Locate the cell with the specified text and output its (x, y) center coordinate. 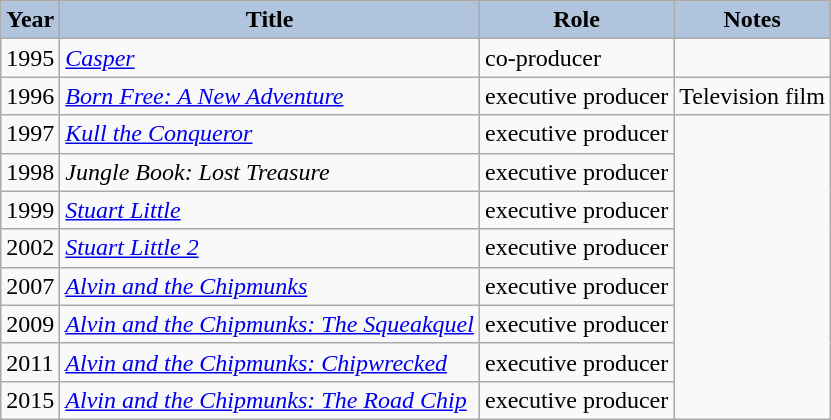
Year (30, 20)
co-producer (576, 58)
Notes (752, 20)
1996 (30, 96)
Kull the Conqueror (270, 134)
Stuart Little (270, 210)
Stuart Little 2 (270, 248)
Television film (752, 96)
Alvin and the Chipmunks (270, 286)
1998 (30, 172)
Jungle Book: Lost Treasure (270, 172)
1999 (30, 210)
2015 (30, 400)
2002 (30, 248)
2007 (30, 286)
Title (270, 20)
Born Free: A New Adventure (270, 96)
Casper (270, 58)
Alvin and the Chipmunks: The Road Chip (270, 400)
1997 (30, 134)
2009 (30, 324)
Alvin and the Chipmunks: Chipwrecked (270, 362)
Role (576, 20)
1995 (30, 58)
2011 (30, 362)
Alvin and the Chipmunks: The Squeakquel (270, 324)
